Determine the (X, Y) coordinate at the center of the cell enclosing the given text.  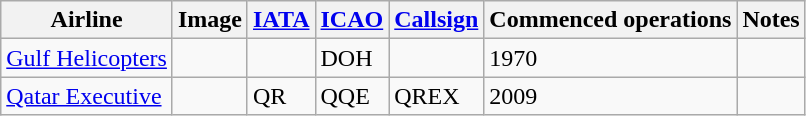
1970 (610, 58)
Airline (87, 20)
Callsign (436, 20)
QQE (352, 96)
Notes (771, 20)
DOH (352, 58)
Gulf Helicopters (87, 58)
Qatar Executive (87, 96)
2009 (610, 96)
QR (281, 96)
Image (210, 20)
Commenced operations (610, 20)
QREX (436, 96)
ICAO (352, 20)
IATA (281, 20)
